Return the (x, y) coordinate for the center point of the cell that contains the specified text.  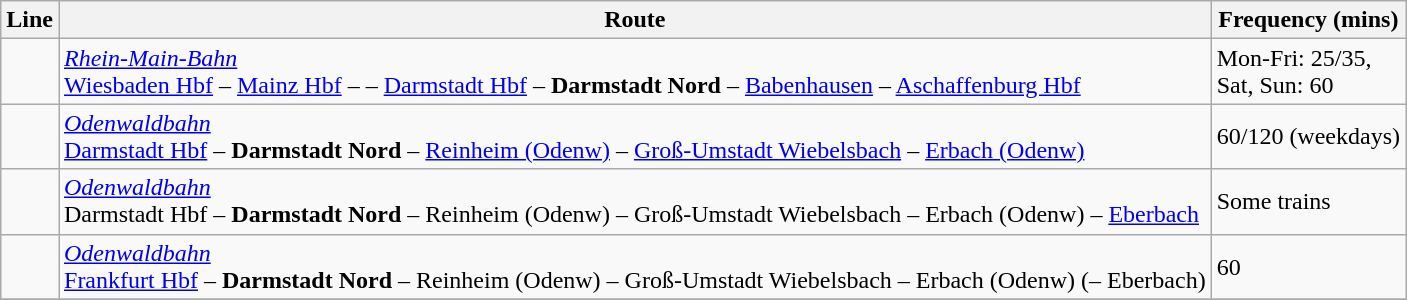
60 (1308, 266)
Route (634, 20)
Mon-Fri: 25/35, Sat, Sun: 60 (1308, 72)
OdenwaldbahnDarmstadt Hbf – Darmstadt Nord – Reinheim (Odenw) – Groß-Umstadt Wiebelsbach – Erbach (Odenw) – Eberbach (634, 202)
60/120 (weekdays) (1308, 136)
Rhein-Main-Bahn Wiesbaden Hbf – Mainz Hbf – – Darmstadt Hbf – Darmstadt Nord – Babenhausen – Aschaffenburg Hbf (634, 72)
OdenwaldbahnDarmstadt Hbf – Darmstadt Nord – Reinheim (Odenw) – Groß-Umstadt Wiebelsbach – Erbach (Odenw) (634, 136)
Line (30, 20)
OdenwaldbahnFrankfurt Hbf – Darmstadt Nord – Reinheim (Odenw) – Groß-Umstadt Wiebelsbach – Erbach (Odenw) (– Eberbach) (634, 266)
Frequency (mins) (1308, 20)
Some trains (1308, 202)
